From the cell containing the given text, extract its center point as (x, y) coordinate. 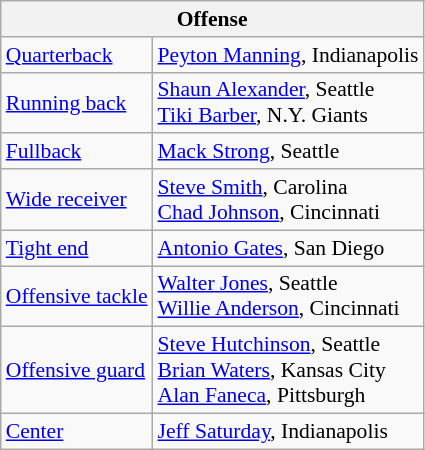
Jeff Saturday, Indianapolis (288, 432)
Mack Strong, Seattle (288, 152)
Offense (212, 19)
Fullback (77, 152)
Offensive guard (77, 370)
Tight end (77, 248)
Steve Hutchinson, SeattleBrian Waters, Kansas CityAlan Faneca, Pittsburgh (288, 370)
Antonio Gates, San Diego (288, 248)
Offensive tackle (77, 296)
Walter Jones, SeattleWillie Anderson, Cincinnati (288, 296)
Steve Smith, CarolinaChad Johnson, Cincinnati (288, 200)
Peyton Manning, Indianapolis (288, 55)
Wide receiver (77, 200)
Running back (77, 102)
Center (77, 432)
Shaun Alexander, SeattleTiki Barber, N.Y. Giants (288, 102)
Quarterback (77, 55)
